Detect which cell encompasses the target text, then output its [x, y] center coordinate. 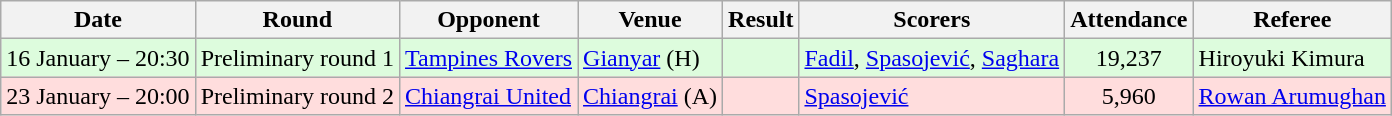
Rowan Arumughan [1292, 96]
23 January – 20:00 [98, 96]
Hiroyuki Kimura [1292, 58]
19,237 [1129, 58]
Opponent [488, 20]
Venue [650, 20]
Preliminary round 2 [297, 96]
Chiangrai (A) [650, 96]
Spasojević [932, 96]
Chiangrai United [488, 96]
Fadil, Spasojević, Saghara [932, 58]
Gianyar (H) [650, 58]
Preliminary round 1 [297, 58]
5,960 [1129, 96]
Referee [1292, 20]
Date [98, 20]
Scorers [932, 20]
16 January – 20:30 [98, 58]
Result [761, 20]
Round [297, 20]
Tampines Rovers [488, 58]
Attendance [1129, 20]
